Identify which cell holds the provided text, then report its [x, y] central coordinate. 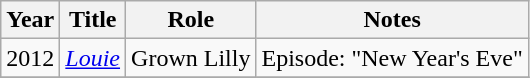
Grown Lilly [191, 58]
Role [191, 20]
2012 [30, 58]
Year [30, 20]
Notes [392, 20]
Title [93, 20]
Episode: "New Year's Eve" [392, 58]
Louie [93, 58]
